Capture the cell that displays the provided text and extract its (X, Y) central coordinate. 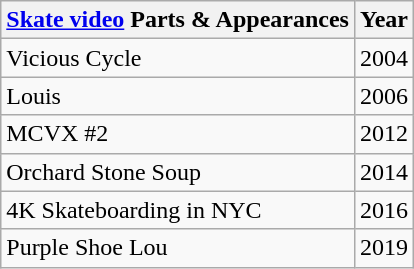
2004 (384, 58)
Orchard Stone Soup (178, 172)
Skate video Parts & Appearances (178, 20)
2019 (384, 248)
Year (384, 20)
Vicious Cycle (178, 58)
2016 (384, 210)
MCVX #2 (178, 134)
Purple Shoe Lou (178, 248)
Louis (178, 96)
2006 (384, 96)
4K Skateboarding in NYC (178, 210)
2014 (384, 172)
2012 (384, 134)
